Scan for the cell matching the given text and deliver its [X, Y] coordinate at center. 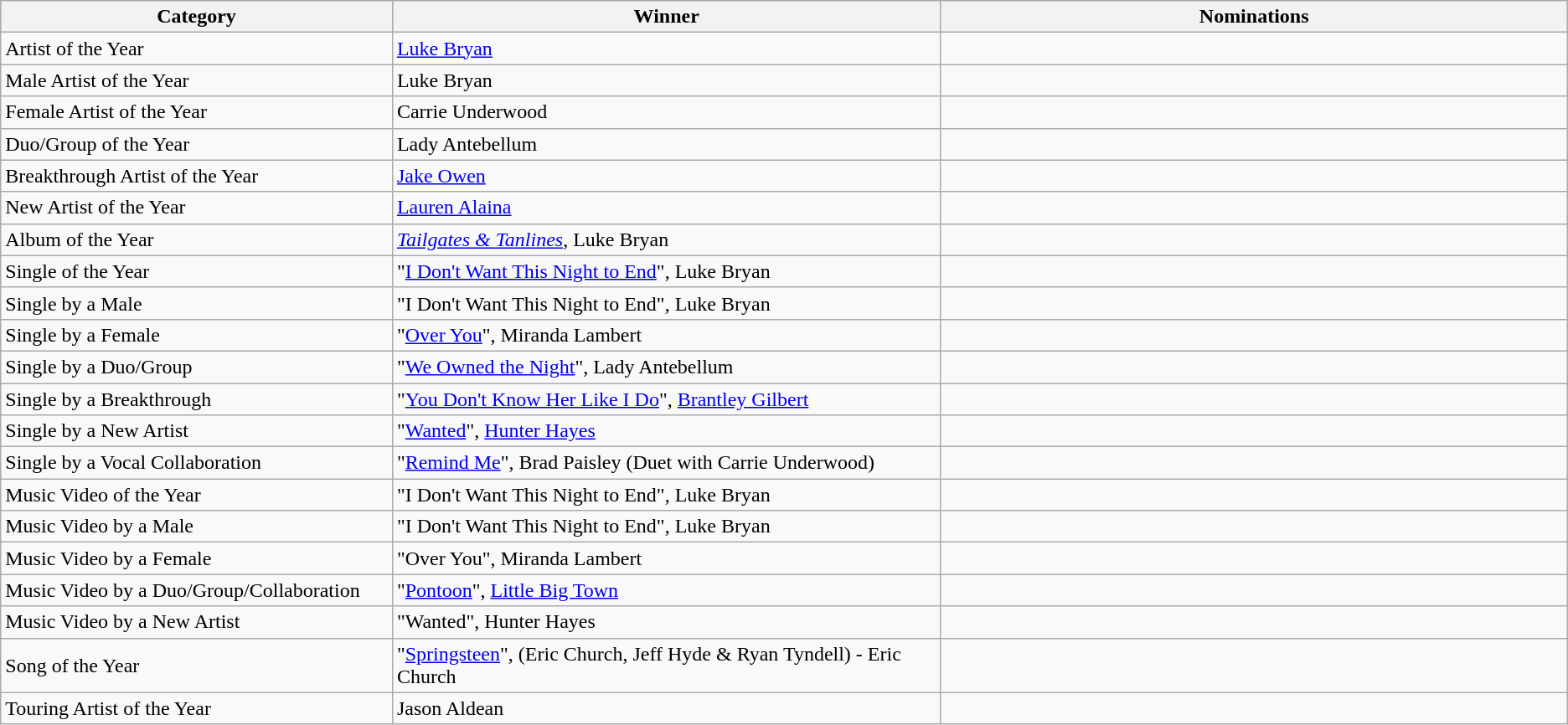
Touring Artist of the Year [197, 708]
"Springsteen", (Eric Church, Jeff Hyde & Ryan Tyndell) - Eric Church [667, 665]
Male Artist of the Year [197, 80]
Lauren Alaina [667, 208]
Single by a Female [197, 335]
Jake Owen [667, 176]
"You Don't Know Her Like I Do", Brantley Gilbert [667, 399]
Nominations [1254, 17]
Song of the Year [197, 665]
Music Video of the Year [197, 495]
Jason Aldean [667, 708]
Tailgates & Tanlines, Luke Bryan [667, 239]
Single of the Year [197, 271]
Album of the Year [197, 239]
Single by a Male [197, 303]
Single by a Vocal Collaboration [197, 463]
Female Artist of the Year [197, 112]
New Artist of the Year [197, 208]
Category [197, 17]
Music Video by a Female [197, 558]
Artist of the Year [197, 49]
Winner [667, 17]
"Remind Me", Brad Paisley (Duet with Carrie Underwood) [667, 463]
"We Owned the Night", Lady Antebellum [667, 367]
Single by a Duo/Group [197, 367]
Carrie Underwood [667, 112]
Breakthrough Artist of the Year [197, 176]
Music Video by a New Artist [197, 622]
Music Video by a Male [197, 527]
Music Video by a Duo/Group/Collaboration [197, 590]
Single by a New Artist [197, 431]
Lady Antebellum [667, 144]
Single by a Breakthrough [197, 399]
"Pontoon", Little Big Town [667, 590]
Duo/Group of the Year [197, 144]
